Determine the (x, y) coordinate at the center of the cell enclosing the given text.  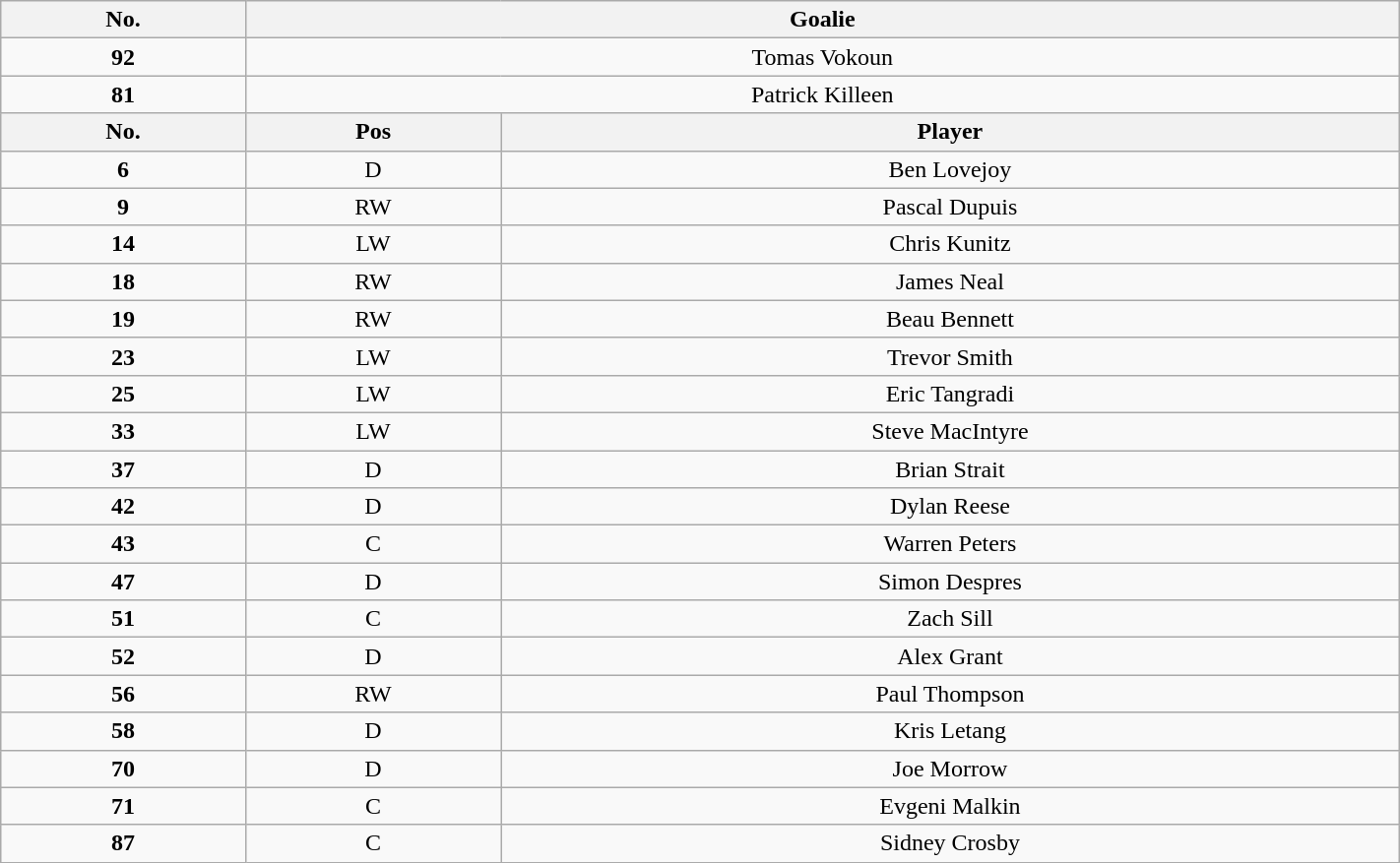
19 (124, 319)
Pascal Dupuis (951, 207)
51 (124, 619)
87 (124, 843)
43 (124, 544)
Eric Tangradi (951, 394)
92 (124, 57)
Zach Sill (951, 619)
70 (124, 769)
6 (124, 169)
Ben Lovejoy (951, 169)
37 (124, 469)
56 (124, 694)
81 (124, 94)
Brian Strait (951, 469)
Player (951, 132)
14 (124, 244)
33 (124, 431)
25 (124, 394)
Patrick Killeen (822, 94)
Goalie (822, 20)
52 (124, 656)
Joe Morrow (951, 769)
Warren Peters (951, 544)
Trevor Smith (951, 356)
42 (124, 507)
Steve MacIntyre (951, 431)
Tomas Vokoun (822, 57)
58 (124, 731)
Paul Thompson (951, 694)
Alex Grant (951, 656)
18 (124, 281)
Evgeni Malkin (951, 806)
Pos (372, 132)
23 (124, 356)
Kris Letang (951, 731)
Beau Bennett (951, 319)
Sidney Crosby (951, 843)
Simon Despres (951, 582)
James Neal (951, 281)
71 (124, 806)
47 (124, 582)
Dylan Reese (951, 507)
9 (124, 207)
Chris Kunitz (951, 244)
